Identify which cell holds the provided text, then report its [X, Y] central coordinate. 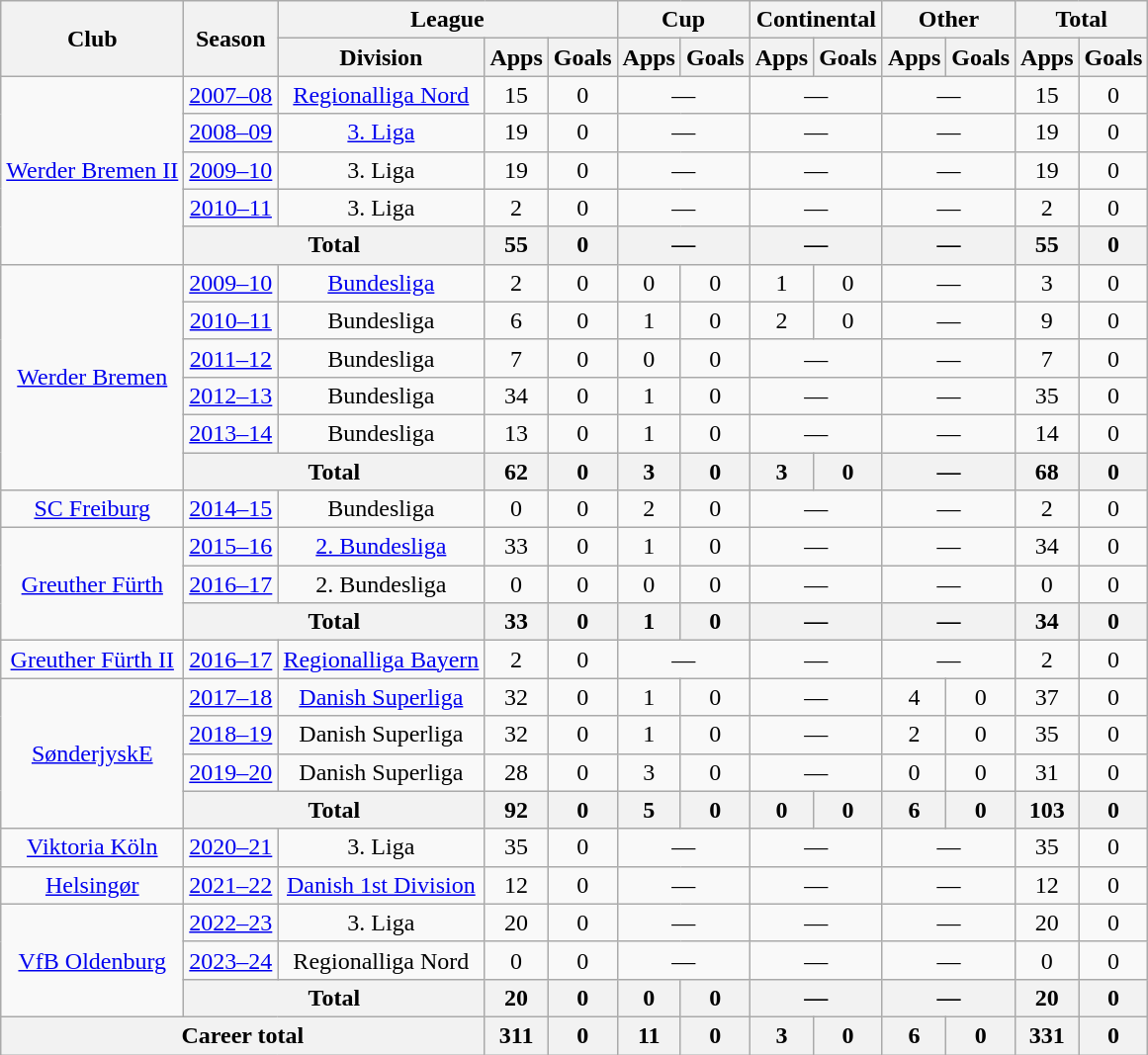
Club [93, 39]
92 [516, 810]
311 [516, 1035]
5 [649, 810]
2020–21 [231, 847]
9 [1047, 320]
2013–14 [231, 433]
2012–13 [231, 396]
4 [914, 697]
Viktoria Köln [93, 847]
2022–23 [231, 923]
103 [1047, 810]
331 [1047, 1035]
VfB Oldenburg [93, 960]
SC Freiburg [93, 509]
Other [948, 20]
Werder Bremen II [93, 170]
League [447, 20]
13 [516, 433]
11 [649, 1035]
Career total [243, 1035]
2017–18 [231, 697]
2011–12 [231, 358]
Division [382, 57]
Helsingør [93, 885]
Regionalliga Bayern [382, 659]
2008–09 [231, 132]
2014–15 [231, 509]
Danish 1st Division [382, 885]
Cup [683, 20]
SønderjyskE [93, 753]
Greuther Fürth [93, 584]
2015–16 [231, 547]
Greuther Fürth II [93, 659]
37 [1047, 697]
2019–20 [231, 772]
Season [231, 39]
2007–08 [231, 95]
2018–19 [231, 735]
62 [516, 472]
28 [516, 772]
Werder Bremen [93, 377]
31 [1047, 772]
14 [1047, 433]
Continental [816, 20]
2023–24 [231, 960]
68 [1047, 472]
2021–22 [231, 885]
